Return the (X, Y) coordinate for the center point of the cell that contains the specified text.  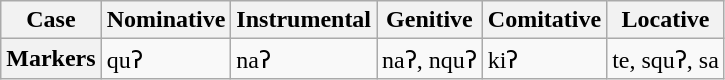
Instrumental (304, 20)
Comitative (544, 20)
naʔ (304, 59)
Markers (51, 59)
Case (51, 20)
te, squʔ, sa (666, 59)
naʔ, nquʔ (430, 59)
quʔ (166, 59)
kiʔ (544, 59)
Genitive (430, 20)
Locative (666, 20)
Nominative (166, 20)
